From the cell containing the given text, extract its center point as (X, Y) coordinate. 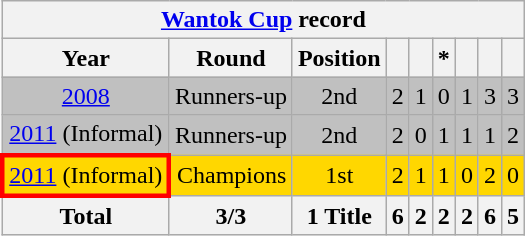
* (444, 58)
Round (230, 58)
Position (339, 58)
Total (86, 216)
2008 (86, 96)
1 Title (339, 216)
Wantok Cup record (263, 20)
1st (339, 174)
5 (512, 216)
3/3 (230, 216)
Year (86, 58)
Champions (230, 174)
